From the cell containing the given text, extract its center point as [X, Y] coordinate. 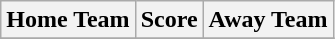
Home Team [68, 20]
Away Team [268, 20]
Score [169, 20]
